Find where the given text appears and provide that cell's center as [X, Y] coordinate. 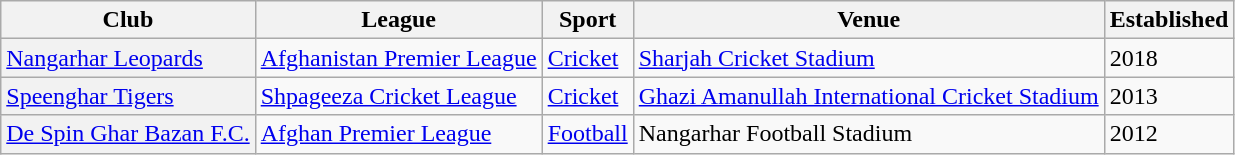
Afghanistan Premier League [398, 58]
Nangarhar Leopards [128, 58]
Sharjah Cricket Stadium [868, 58]
2013 [1169, 96]
Ghazi Amanullah International Cricket Stadium [868, 96]
Established [1169, 20]
Football [588, 134]
Speenghar Tigers [128, 96]
Afghan Premier League [398, 134]
Sport [588, 20]
League [398, 20]
Nangarhar Football Stadium [868, 134]
Club [128, 20]
Venue [868, 20]
2012 [1169, 134]
2018 [1169, 58]
De Spin Ghar Bazan F.C. [128, 134]
Shpageeza Cricket League [398, 96]
